Scan for the cell matching the given text and deliver its (X, Y) coordinate at center. 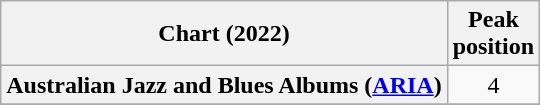
Chart (2022) (224, 34)
4 (493, 85)
Peakposition (493, 34)
Australian Jazz and Blues Albums (ARIA) (224, 85)
